Identify which cell holds the provided text, then report its [X, Y] central coordinate. 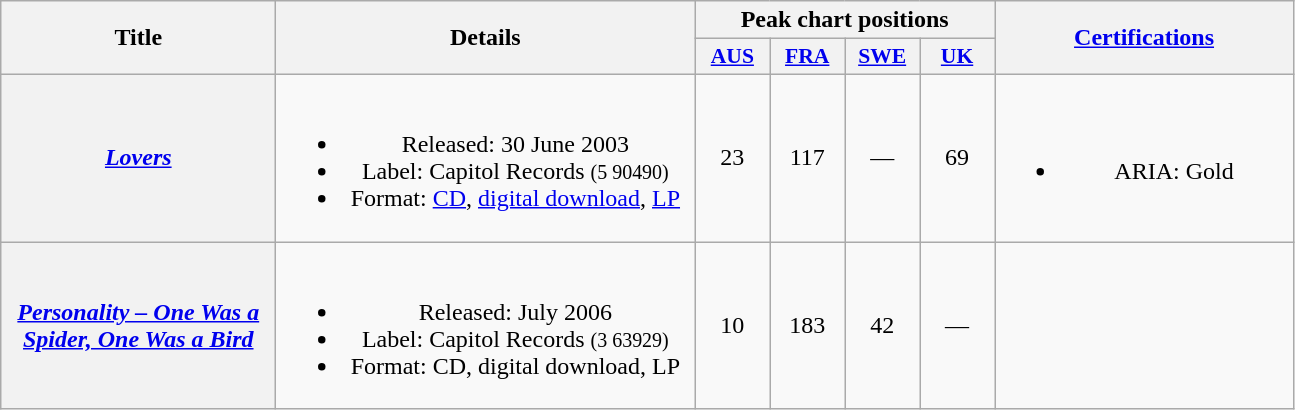
69 [958, 158]
Peak chart positions [845, 20]
FRA [808, 57]
42 [882, 326]
Released: 30 June 2003Label: Capitol Records (5 90490)Format: CD, digital download, LP [486, 158]
Certifications [1144, 38]
117 [808, 158]
Released: July 2006Label: Capitol Records (3 63929)Format: CD, digital download, LP [486, 326]
Title [138, 38]
Personality – One Was a Spider, One Was a Bird [138, 326]
Details [486, 38]
23 [732, 158]
AUS [732, 57]
183 [808, 326]
UK [958, 57]
SWE [882, 57]
Lovers [138, 158]
ARIA: Gold [1144, 158]
10 [732, 326]
